Provide the (X, Y) coordinate of the cell's center where the given text is located.  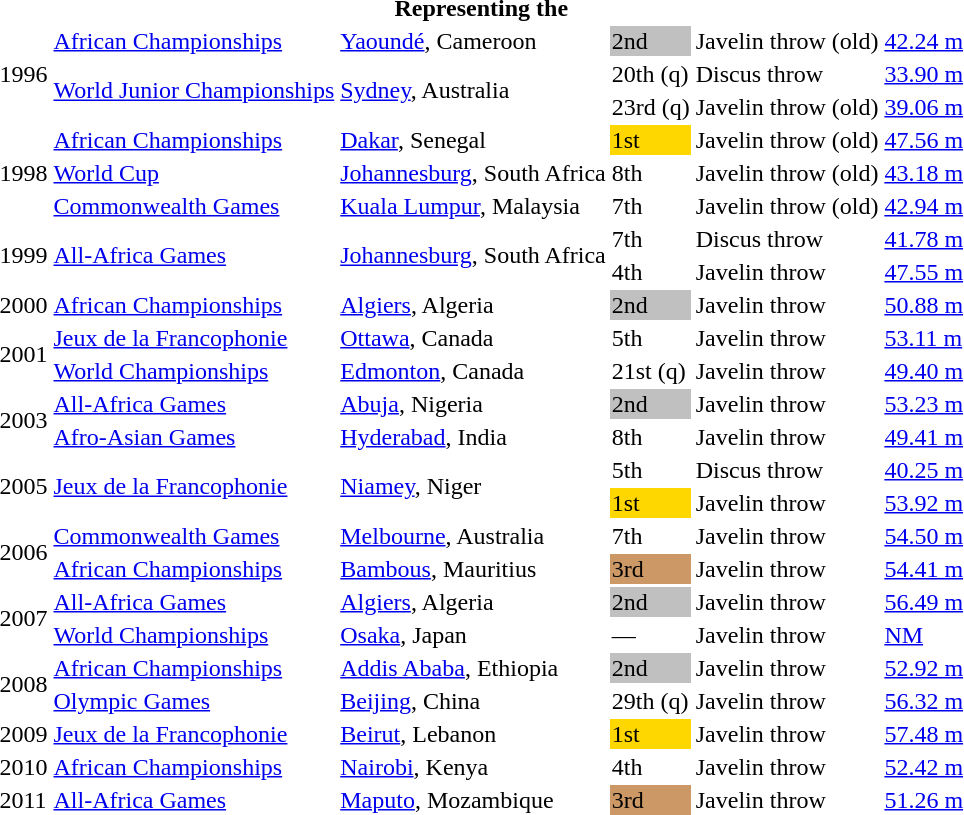
Abuja, Nigeria (474, 404)
Edmonton, Canada (474, 371)
Yaoundé, Cameroon (474, 41)
Bambous, Mauritius (474, 569)
23rd (q) (650, 107)
Beijing, China (474, 701)
Kuala Lumpur, Malaysia (474, 206)
Osaka, Japan (474, 635)
World Junior Championships (194, 90)
Olympic Games (194, 701)
Afro-Asian Games (194, 437)
Niamey, Niger (474, 486)
Nairobi, Kenya (474, 767)
Ottawa, Canada (474, 338)
29th (q) (650, 701)
Beirut, Lebanon (474, 734)
Maputo, Mozambique (474, 800)
21st (q) (650, 371)
20th (q) (650, 74)
Dakar, Senegal (474, 140)
— (650, 635)
Hyderabad, India (474, 437)
Addis Ababa, Ethiopia (474, 668)
Sydney, Australia (474, 90)
World Cup (194, 173)
Melbourne, Australia (474, 536)
